Provide the [x, y] coordinate of the cell's center where the given text is located.  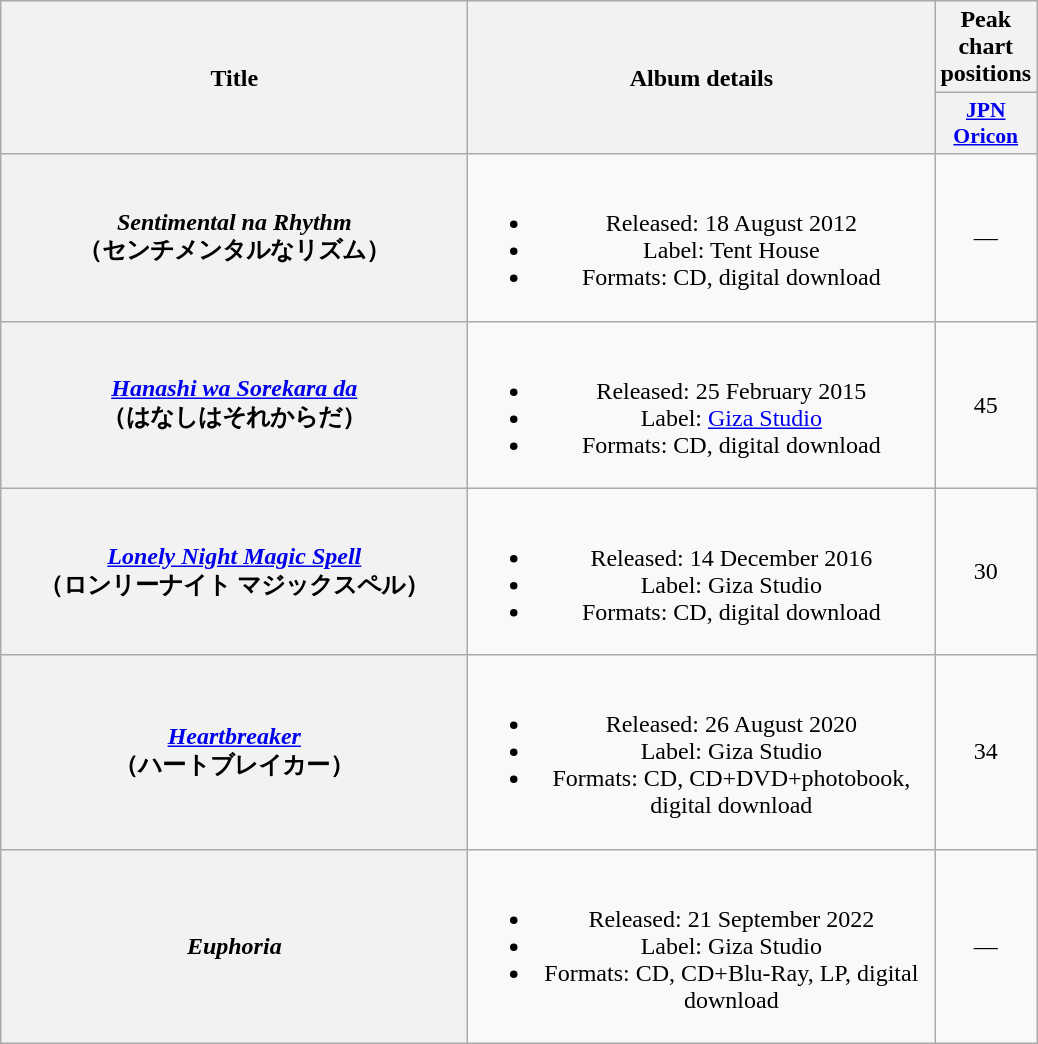
Album details [702, 78]
Released: 26 August 2020Label: Giza StudioFormats: CD, CD+DVD+photobook, digital download [702, 752]
Released: 21 September 2022Label: Giza StudioFormats: CD, CD+Blu-Ray, LP, digital download [702, 946]
Released: 14 December 2016Label: Giza StudioFormats: CD, digital download [702, 572]
Sentimental na Rhythm（センチメンタルなリズム） [234, 238]
30 [986, 572]
Peakchartpositions [986, 47]
JPNOricon [986, 124]
34 [986, 752]
Hanashi wa Sorekara da（はなしはそれからだ） [234, 404]
Title [234, 78]
Released: 25 February 2015Label: Giza StudioFormats: CD, digital download [702, 404]
Released: 18 August 2012Label: Tent HouseFormats: CD, digital download [702, 238]
Euphoria [234, 946]
Lonely Night Magic Spell（ロンリーナイト マジックスペル） [234, 572]
45 [986, 404]
Heartbreaker（ハートブレイカー） [234, 752]
